Pinpoint the cell where the given text exists, returning its [x, y] midpoint coordinate. 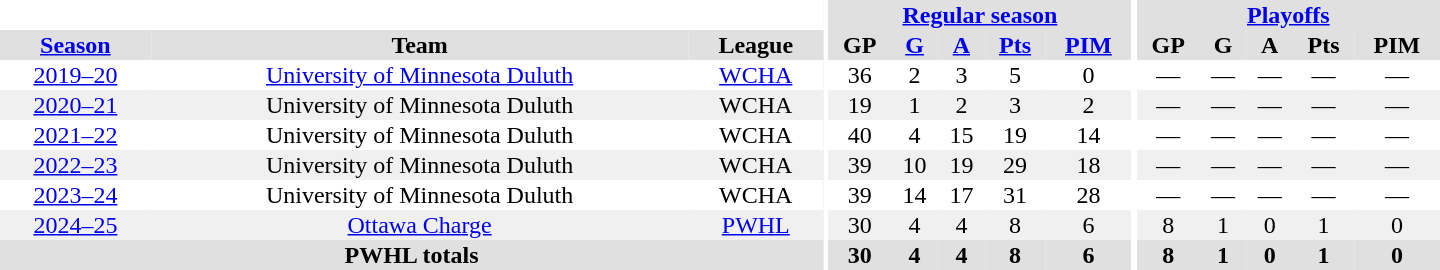
36 [860, 75]
Ottawa Charge [420, 225]
31 [1016, 195]
2021–22 [76, 135]
2023–24 [76, 195]
2020–21 [76, 105]
2024–25 [76, 225]
League [756, 45]
18 [1088, 165]
17 [962, 195]
29 [1016, 165]
15 [962, 135]
Season [76, 45]
2022–23 [76, 165]
28 [1088, 195]
10 [914, 165]
PWHL [756, 225]
Team [420, 45]
2019–20 [76, 75]
5 [1016, 75]
40 [860, 135]
Regular season [980, 15]
PWHL totals [412, 255]
Playoffs [1288, 15]
